For the text-containing cell, return its midpoint in (x, y) coordinate format. 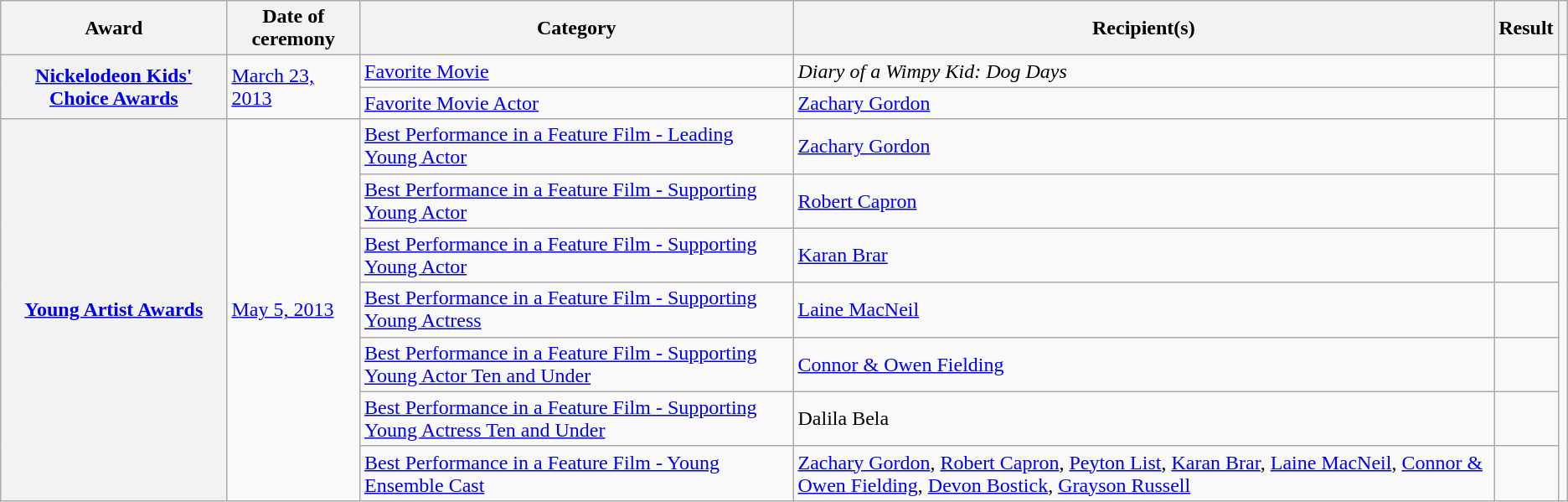
Robert Capron (1144, 201)
March 23, 2013 (293, 87)
Best Performance in a Feature Film - Leading Young Actor (576, 146)
Favorite Movie (576, 71)
Favorite Movie Actor (576, 103)
Best Performance in a Feature Film - Supporting Young Actress (576, 310)
Date of ceremony (293, 28)
Best Performance in a Feature Film - Supporting Young Actress Ten and Under (576, 419)
Nickelodeon Kids' Choice Awards (114, 87)
Zachary Gordon, Robert Capron, Peyton List, Karan Brar, Laine MacNeil, Connor & Owen Fielding, Devon Bostick, Grayson Russell (1144, 473)
Award (114, 28)
May 5, 2013 (293, 310)
Karan Brar (1144, 255)
Category (576, 28)
Diary of a Wimpy Kid: Dog Days (1144, 71)
Dalila Bela (1144, 419)
Result (1526, 28)
Best Performance in a Feature Film - Supporting Young Actor Ten and Under (576, 364)
Laine MacNeil (1144, 310)
Young Artist Awards (114, 310)
Connor & Owen Fielding (1144, 364)
Best Performance in a Feature Film - Young Ensemble Cast (576, 473)
Recipient(s) (1144, 28)
